From the cell containing the given text, extract its center point as (x, y) coordinate. 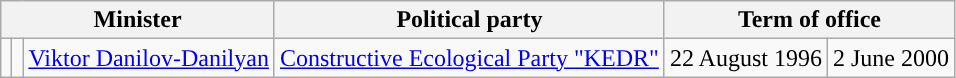
Minister (138, 20)
Political party (469, 20)
2 June 2000 (890, 58)
Constructive Ecological Party "KEDR" (469, 58)
Viktor Danilov-Danilyan (149, 58)
Term of office (809, 20)
22 August 1996 (746, 58)
